Locate the cell with the specified text and output its (X, Y) center coordinate. 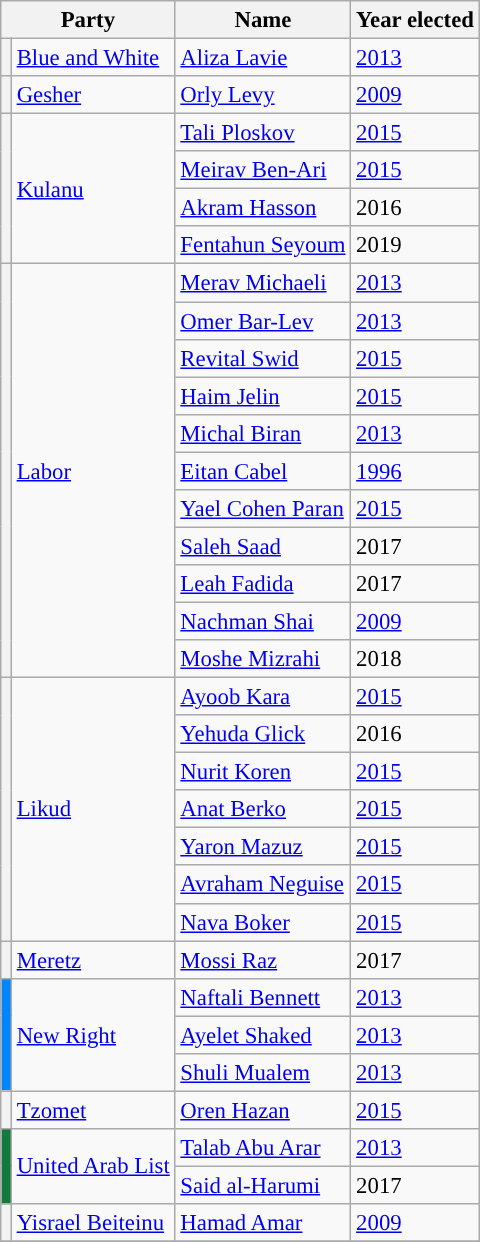
Name (263, 20)
Yisrael Beiteinu (93, 1223)
Yaron Mazuz (263, 847)
Mossi Raz (263, 960)
1996 (415, 471)
Ayoob Kara (263, 697)
Naftali Bennett (263, 997)
United Arab List (93, 1166)
Meretz (93, 960)
Tali Ploskov (263, 133)
Talab Abu Arar (263, 1148)
Saleh Saad (263, 546)
Oren Hazan (263, 1110)
Haim Jelin (263, 396)
Aliza Lavie (263, 58)
Nurit Koren (263, 772)
Omer Bar-Lev (263, 321)
Shuli Mualem (263, 1073)
Avraham Neguise (263, 885)
Blue and White (93, 58)
Said al-Harumi (263, 1185)
Gesher (93, 95)
Tzomet (93, 1110)
Likud (93, 810)
Orly Levy (263, 95)
Anat Berko (263, 809)
Merav Michaeli (263, 283)
Eitan Cabel (263, 471)
Party (88, 20)
Hamad Amar (263, 1223)
New Right (93, 1034)
Fentahun Seyoum (263, 245)
2019 (415, 245)
Revital Swid (263, 358)
Yehuda Glick (263, 734)
Year elected (415, 20)
Michal Biran (263, 433)
Nava Boker (263, 922)
Meirav Ben-Ari (263, 170)
Kulanu (93, 189)
2018 (415, 659)
Labor (93, 471)
Ayelet Shaked (263, 1035)
Nachman Shai (263, 621)
Yael Cohen Paran (263, 509)
Moshe Mizrahi (263, 659)
Leah Fadida (263, 584)
Akram Hasson (263, 208)
